Pinpoint the cell where the given text exists, returning its (X, Y) midpoint coordinate. 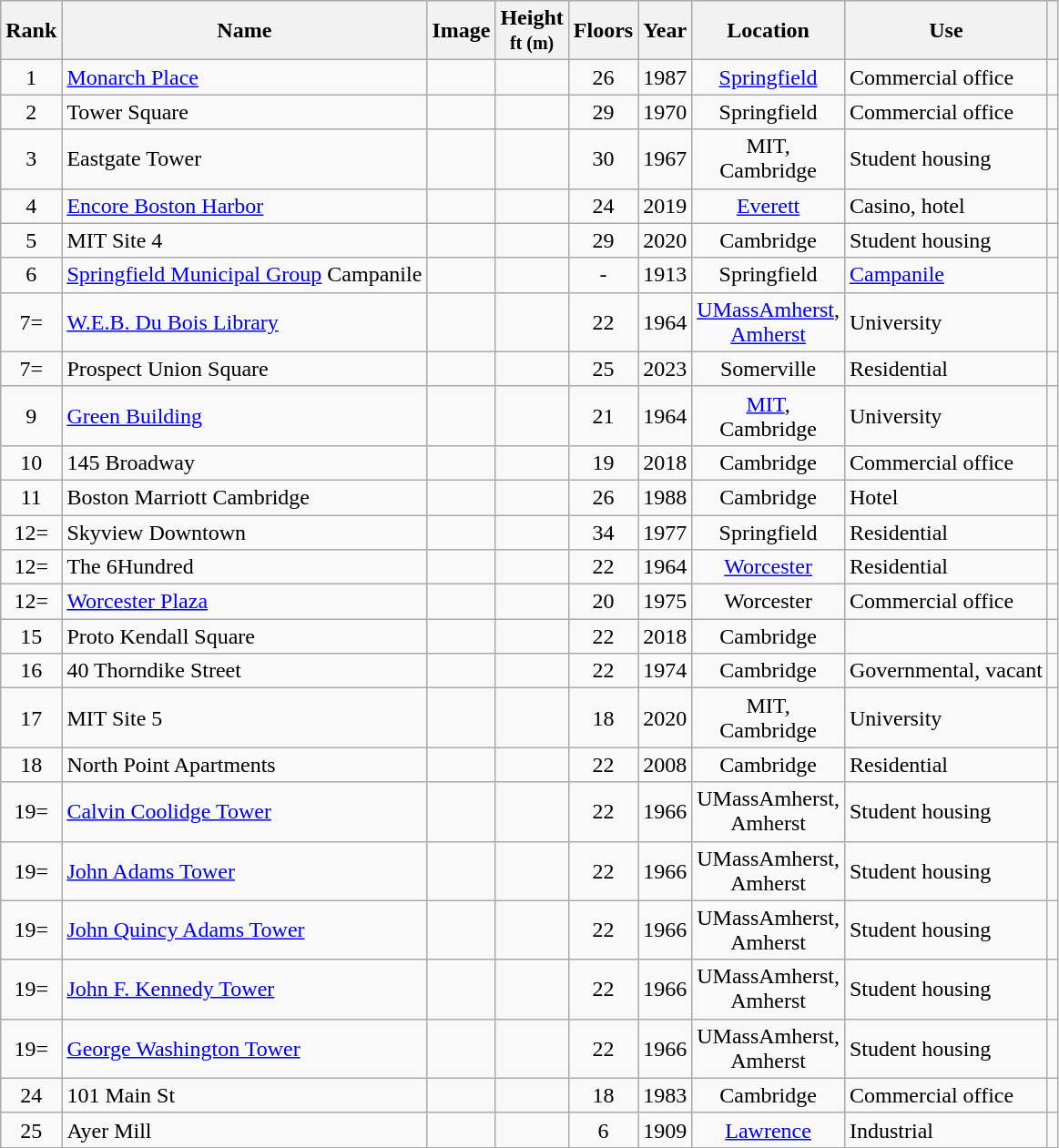
Springfield Municipal Group Campanile (244, 275)
Everett (769, 206)
Eastgate Tower (244, 158)
MIT Site 5 (244, 717)
Use (945, 31)
10 (31, 462)
Skyview Downtown (244, 533)
145 Broadway (244, 462)
30 (603, 158)
4 (31, 206)
34 (603, 533)
Proto Kendall Square (244, 636)
Ayer Mill (244, 1130)
19 (603, 462)
20 (603, 602)
17 (31, 717)
1975 (665, 602)
Industrial (945, 1130)
John F. Kennedy Tower (244, 989)
George Washington Tower (244, 1049)
Heightft (m) (532, 31)
Campanile (945, 275)
Calvin Coolidge Tower (244, 812)
Prospect Union Square (244, 369)
1974 (665, 671)
Governmental, vacant (945, 671)
Year (665, 31)
1970 (665, 112)
1909 (665, 1130)
Rank (31, 31)
1983 (665, 1095)
2023 (665, 369)
1913 (665, 275)
John Quincy Adams Tower (244, 930)
1967 (665, 158)
11 (31, 497)
The 6Hundred (244, 567)
3 (31, 158)
15 (31, 636)
MIT Site 4 (244, 240)
1987 (665, 77)
Worcester Plaza (244, 602)
Location (769, 31)
Name (244, 31)
Monarch Place (244, 77)
40 Thorndike Street (244, 671)
5 (31, 240)
9 (31, 415)
1977 (665, 533)
Hotel (945, 497)
2019 (665, 206)
Green Building (244, 415)
John Adams Tower (244, 870)
Tower Square (244, 112)
Lawrence (769, 1130)
- (603, 275)
1988 (665, 497)
Image (461, 31)
W.E.B. Du Bois Library (244, 322)
Somerville (769, 369)
21 (603, 415)
Floors (603, 31)
16 (31, 671)
Encore Boston Harbor (244, 206)
101 Main St (244, 1095)
Boston Marriott Cambridge (244, 497)
2 (31, 112)
Casino, hotel (945, 206)
North Point Apartments (244, 765)
1 (31, 77)
2008 (665, 765)
